Search for the cell housing the specified text and yield its (X, Y) center coordinate. 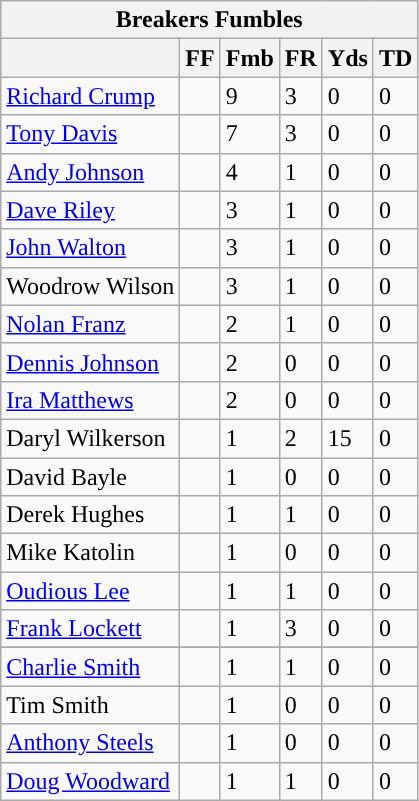
Tim Smith (90, 705)
Ira Matthews (90, 400)
Fmb (250, 58)
Daryl Wilkerson (90, 438)
Mike Katolin (90, 553)
Anthony Steels (90, 743)
Breakers Fumbles (210, 20)
Doug Woodward (90, 781)
Andy Johnson (90, 172)
Tony Davis (90, 134)
Richard Crump (90, 96)
Derek Hughes (90, 515)
FF (200, 58)
4 (250, 172)
Dennis Johnson (90, 362)
John Walton (90, 248)
Yds (348, 58)
FR (300, 58)
Oudious Lee (90, 591)
Woodrow Wilson (90, 286)
9 (250, 96)
Charlie Smith (90, 667)
Nolan Franz (90, 324)
TD (395, 58)
Dave Riley (90, 210)
7 (250, 134)
David Bayle (90, 477)
15 (348, 438)
Frank Lockett (90, 629)
